Provide the [x, y] coordinate of the cell's center where the given text is located.  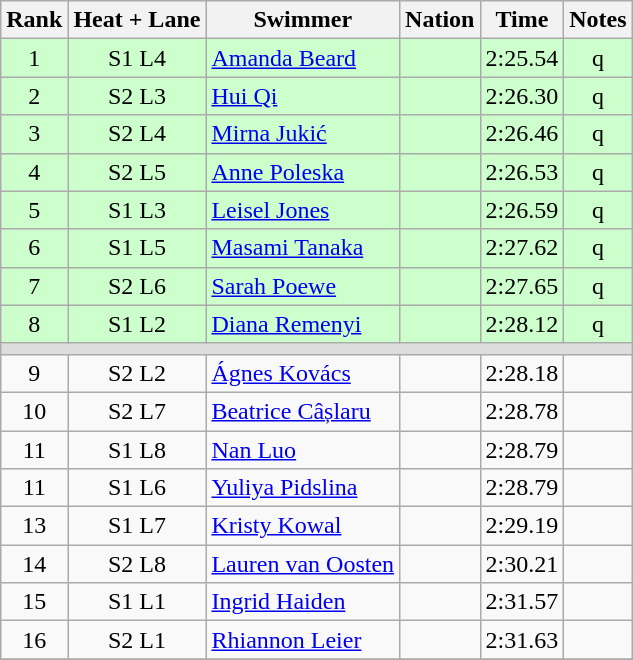
Sarah Poewe [303, 286]
Swimmer [303, 20]
Nation [440, 20]
Diana Remenyi [303, 324]
10 [34, 411]
S1 L8 [137, 449]
Nan Luo [303, 449]
S1 L6 [137, 488]
S1 L7 [137, 526]
2:26.30 [522, 96]
Rhiannon Leier [303, 640]
1 [34, 58]
S1 L5 [137, 248]
S2 L8 [137, 564]
15 [34, 602]
S1 L2 [137, 324]
Notes [598, 20]
Heat + Lane [137, 20]
2:27.62 [522, 248]
Amanda Beard [303, 58]
2:25.54 [522, 58]
Lauren van Oosten [303, 564]
2:26.59 [522, 210]
S1 L3 [137, 210]
S2 L5 [137, 172]
5 [34, 210]
Ingrid Haiden [303, 602]
Yuliya Pidslina [303, 488]
Anne Poleska [303, 172]
S2 L3 [137, 96]
2:31.57 [522, 602]
4 [34, 172]
S2 L1 [137, 640]
6 [34, 248]
2 [34, 96]
S1 L4 [137, 58]
S1 L1 [137, 602]
2:28.12 [522, 324]
2:26.46 [522, 134]
2:28.18 [522, 373]
Rank [34, 20]
Mirna Jukić [303, 134]
Masami Tanaka [303, 248]
Beatrice Câșlaru [303, 411]
16 [34, 640]
Ágnes Kovács [303, 373]
2:28.78 [522, 411]
S2 L6 [137, 286]
3 [34, 134]
7 [34, 286]
Kristy Kowal [303, 526]
13 [34, 526]
14 [34, 564]
S2 L4 [137, 134]
2:27.65 [522, 286]
S2 L2 [137, 373]
2:31.63 [522, 640]
8 [34, 324]
Time [522, 20]
2:29.19 [522, 526]
Leisel Jones [303, 210]
2:26.53 [522, 172]
9 [34, 373]
2:30.21 [522, 564]
S2 L7 [137, 411]
Hui Qi [303, 96]
